Identify which cell holds the provided text, then report its [X, Y] central coordinate. 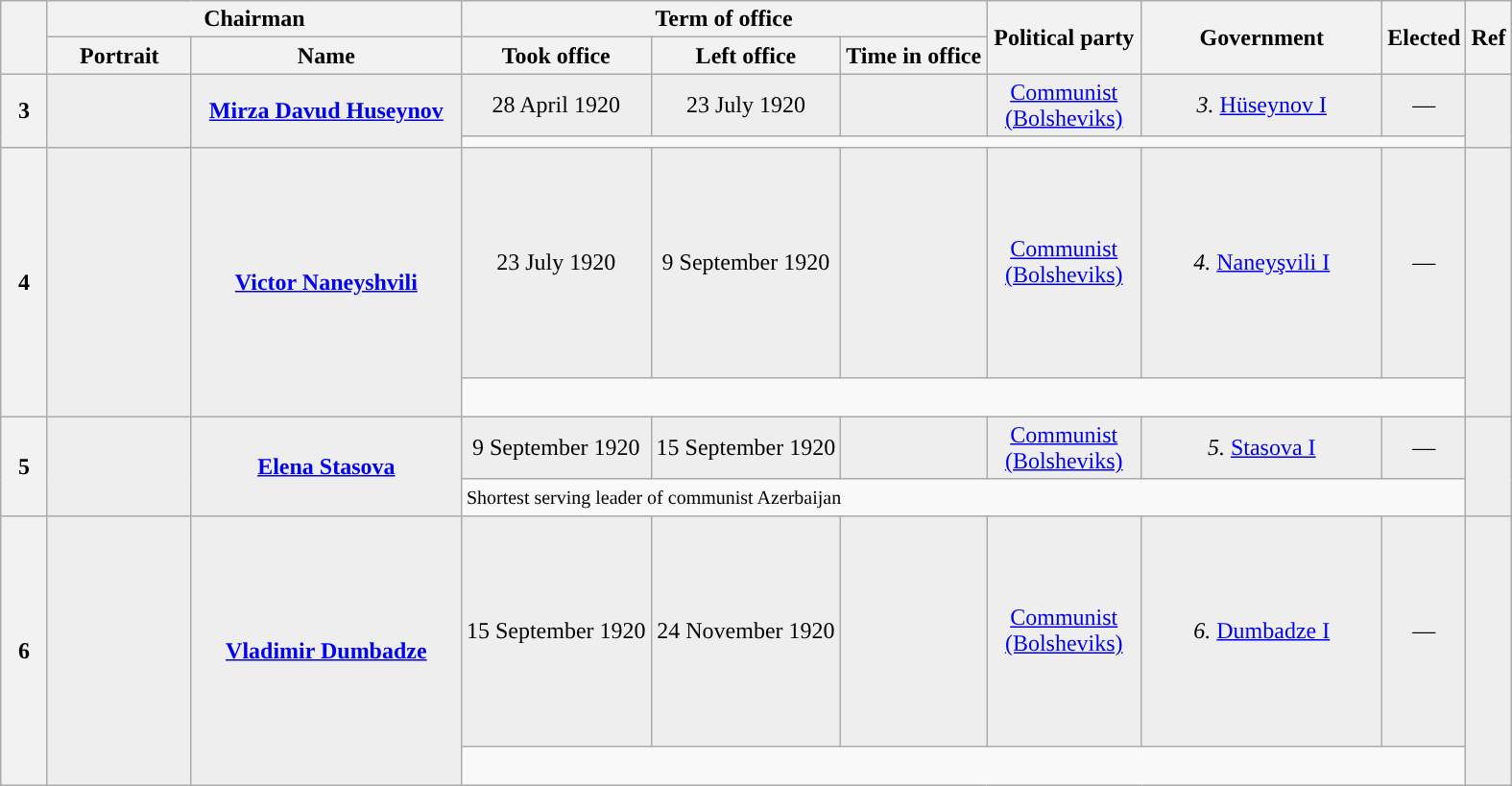
Name [326, 56]
Chairman [253, 19]
5. Stasova I [1261, 447]
Mirza Davud Huseynov [326, 110]
3 [25, 110]
5 [25, 466]
28 April 1920 [556, 106]
6 [25, 651]
Shortest serving leader of communist Azerbaijan [963, 497]
Left office [746, 56]
Took office [556, 56]
Time in office [914, 56]
Elected [1425, 37]
Term of office [724, 19]
Elena Stasova [326, 466]
6. Dumbadze I [1261, 631]
Ref [1488, 37]
4. Naneyşvili I [1261, 262]
Victor Naneyshvili [326, 282]
4 [25, 282]
Political party [1064, 37]
24 November 1920 [746, 631]
Government [1261, 37]
3. Hüseynov I [1261, 106]
Vladimir Dumbadze [326, 651]
Portrait [119, 56]
